Output the [X, Y] coordinate of the center of the cell containing the given text.  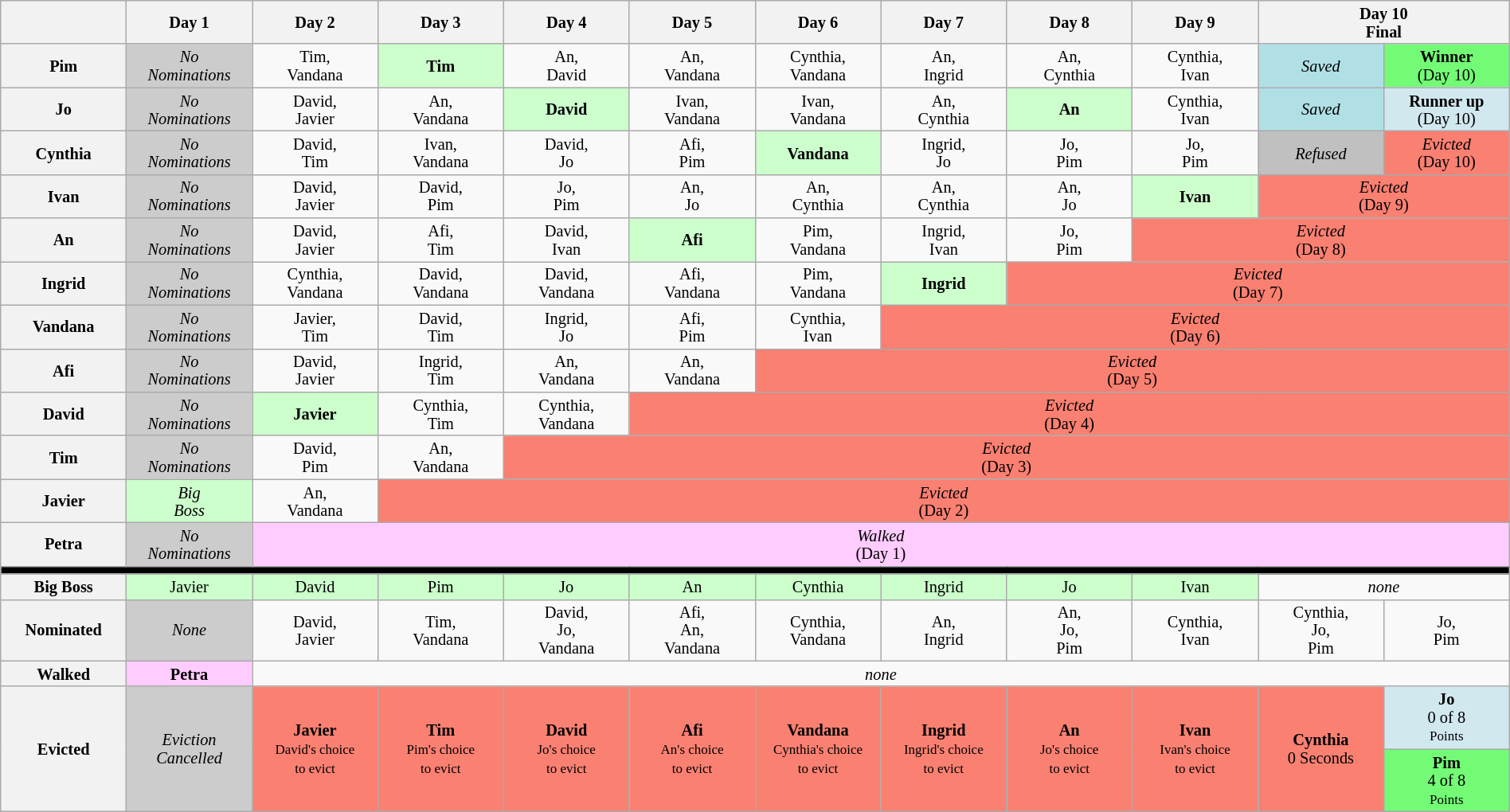
Evicted(Day 6) [1195, 326]
Pim4 of 8Points [1446, 780]
Day 5 [692, 22]
Evicted(Day 8) [1321, 240]
Cynthia,Tim [440, 414]
EvictionCancelled [190, 748]
DavidJo's choiceto evict [566, 748]
Afi,Vandana [692, 283]
An,Jo,Pim [1070, 630]
Day 1 [190, 22]
Day 9 [1195, 22]
Evicted(Day 3) [1007, 457]
Refused [1321, 153]
David,Jo,Vandana [566, 630]
Big Boss [64, 587]
Cynthia0 Seconds [1321, 748]
Day 6 [818, 22]
AnJo's choiceto evict [1070, 748]
Evicted(Day 4) [1069, 414]
Evicted [64, 748]
Day 7 [944, 22]
Walked(Day 1) [881, 545]
Jo0 of 8Points [1446, 718]
TimPim's choiceto evict [440, 748]
None [190, 630]
An,David [566, 65]
Evicted(Day 9) [1384, 196]
Evicted(Day 10) [1446, 153]
Evicted(Day 2) [943, 502]
Afi,An,Vandana [692, 630]
VandanaCynthia's choiceto evict [818, 748]
Nominated [64, 630]
David,Ivan [566, 240]
BigBoss [190, 502]
Cynthia,Jo,Pim [1321, 630]
Evicted(Day 5) [1132, 371]
Day 3 [440, 22]
JavierDavid's choiceto evict [315, 748]
IvanIvan's choiceto evict [1195, 748]
Javier,Tim [315, 326]
Afi,Tim [440, 240]
Winner(Day 10) [1446, 65]
Runner up(Day 10) [1446, 110]
Day 8 [1070, 22]
David,Jo [566, 153]
Day 4 [566, 22]
Day 2 [315, 22]
Day 10Final [1384, 22]
IngridIngrid's choiceto evict [944, 748]
Evicted(Day 7) [1258, 283]
AfiAn's choiceto evict [692, 748]
Walked [64, 673]
Ingrid,Tim [440, 371]
Ingrid,Ivan [944, 240]
